Detect which cell encompasses the target text, then output its [x, y] center coordinate. 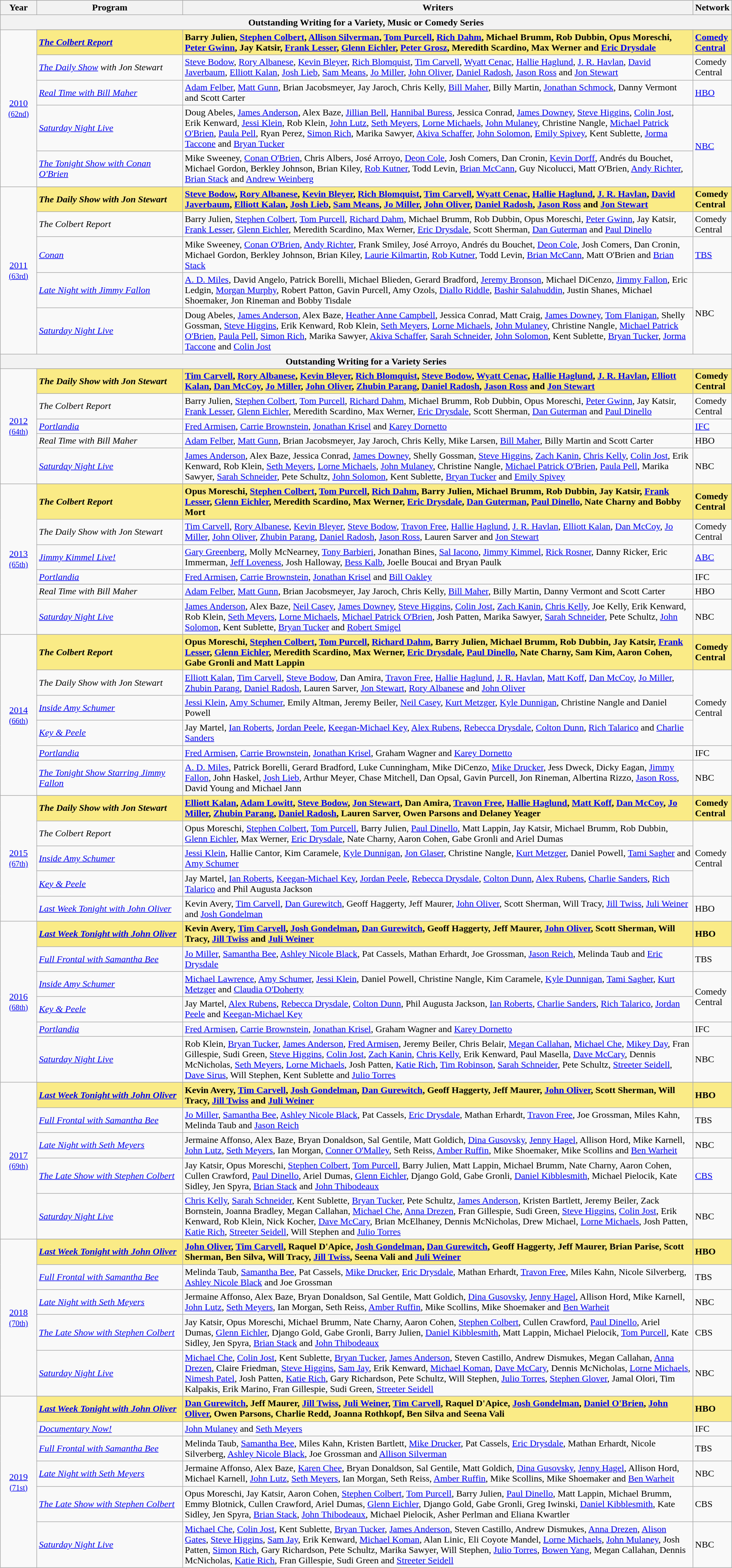
ABC [712, 557]
John Mulaney and Seth Meyers [438, 1429]
Jessi Klein, Amy Schumer, Emily Altman, Jeremy Beiler, Neil Casey, Kurt Metzger, Kyle Dunnigan, Christine Nangle and Daniel Powell [438, 707]
The Tonight Show Starring Jimmy Fallon [110, 778]
Jay Martel, Ian Roberts, Jordan Peele, Keegan-Michael Key, Alex Rubens, Rebecca Drysdale, Colton Dunn, Rich Talarico and Charlie Sanders [438, 733]
2015(67th) [19, 859]
2016(68th) [19, 1002]
Writers [438, 8]
Year [19, 8]
Fred Armisen, Carrie Brownstein, Jonathan Krisel and Bill Oakley [438, 577]
Program [110, 8]
Adam Felber, Matt Gunn, Brian Jacobsmeyer, Jay Jaroch, Chris Kelly, Mike Larsen, Bill Maher, Billy Martin and Scott Carter [438, 441]
Jo Miller, Samantha Bee, Ashley Nicole Black, Pat Cassels, Mathan Erhardt, Joe Grossman, Jason Reich, Melinda Taub and Eric Drysdale [438, 959]
The Tonight Show with Conan O'Brien [110, 169]
Adam Felber, Matt Gunn, Brian Jacobsmeyer, Jay Jaroch, Chris Kelly, Bill Maher, Billy Martin, Jonathan Schmock, Danny Vermont and Scott Carter [438, 93]
Jimmy Kimmel Live! [110, 557]
Network [712, 8]
2011(63rd) [19, 270]
Adam Felber, Matt Gunn, Brian Jacobsmeyer, Jay Jaroch, Chris Kelly, Bill Maher, Billy Martin, Danny Vermont and Scott Carter [438, 592]
Outstanding Writing for a Variety, Music or Comedy Series [366, 22]
2010(62nd) [19, 108]
2013(65th) [19, 559]
2017(69th) [19, 1161]
Jessi Klein, Hallie Cantor, Kim Caramele, Kyle Dunnigan, Jon Glaser, Christine Nangle, Kurt Metzger, Daniel Powell, Tami Sagher and Amy Schumer [438, 859]
2018(70th) [19, 1318]
Fred Armisen, Carrie Brownstein, Jonathan Krisel and Karey Dornetto [438, 426]
Outstanding Writing for a Variety Series [366, 361]
2012(64th) [19, 426]
Conan [110, 254]
Documentary Now! [110, 1429]
2019(71st) [19, 1482]
2014(66th) [19, 715]
Late Night with Jimmy Fallon [110, 290]
